Search for the cell housing the specified text and yield its [X, Y] center coordinate. 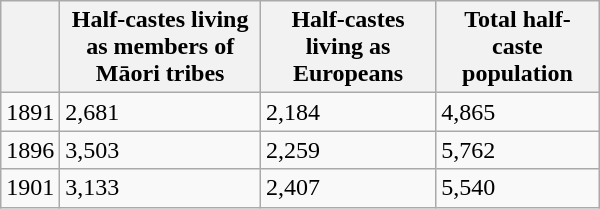
1901 [30, 188]
2,407 [348, 188]
1896 [30, 150]
Total half-caste population [518, 47]
2,681 [160, 112]
3,133 [160, 188]
4,865 [518, 112]
2,184 [348, 112]
2,259 [348, 150]
1891 [30, 112]
5,540 [518, 188]
Half-castes living as Europeans [348, 47]
5,762 [518, 150]
3,503 [160, 150]
Half-castes living as members of Māori tribes [160, 47]
